Extract the [x, y] coordinate from the center of the cell holding the provided text.  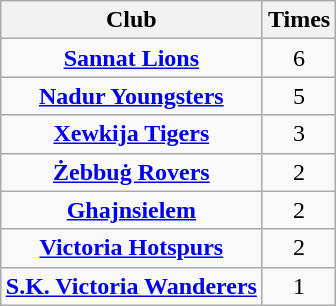
3 [298, 134]
S.K. Victoria Wanderers [131, 286]
Sannat Lions [131, 58]
Times [298, 20]
1 [298, 286]
5 [298, 96]
Club [131, 20]
6 [298, 58]
Xewkija Tigers [131, 134]
Victoria Hotspurs [131, 248]
Ghajnsielem [131, 210]
Nadur Youngsters [131, 96]
Żebbuġ Rovers [131, 172]
